Output the (X, Y) coordinate of the center of the cell containing the given text.  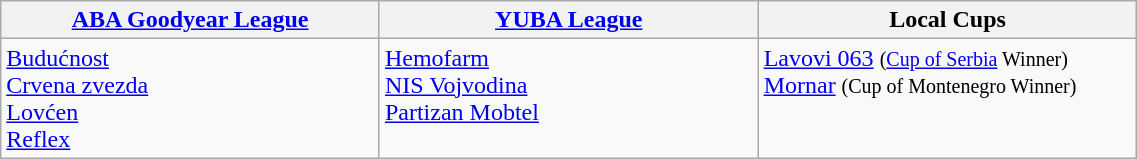
BudućnostCrvena zvezdaLovćenReflex (190, 98)
YUBA League (568, 20)
HemofarmNIS VojvodinaPartizan Mobtel (568, 98)
ABA Goodyear League (190, 20)
Lavovi 063 (Cup of Serbia Winner)Mornar (Cup of Montenegro Winner) (948, 98)
Local Cups (948, 20)
